Extract the (x, y) coordinate from the center of the cell holding the provided text.  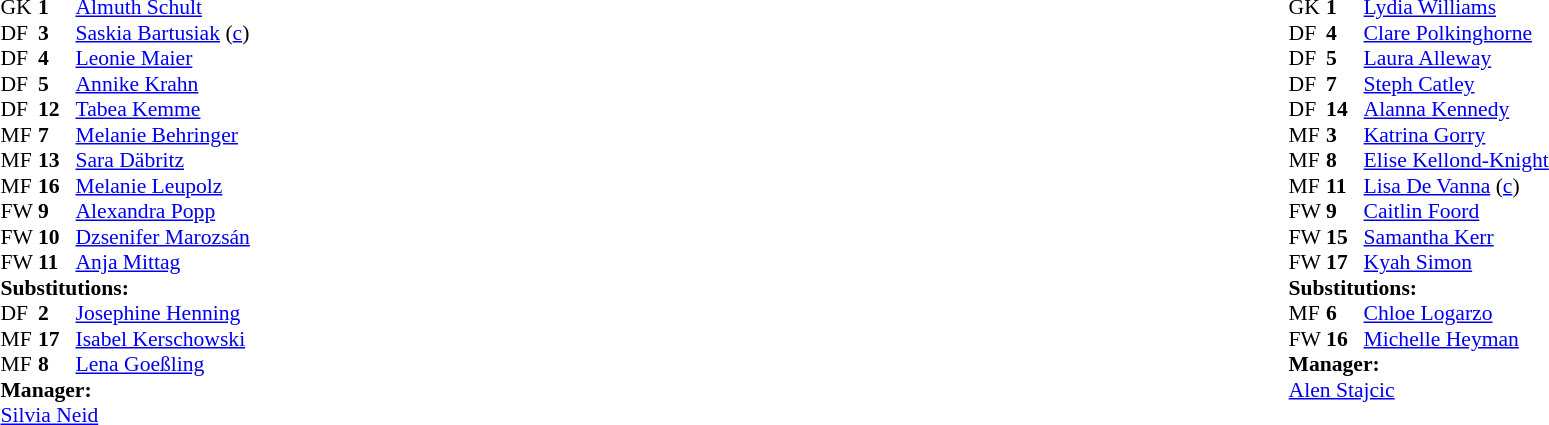
Sara Däbritz (163, 161)
14 (1345, 109)
2 (57, 313)
Lena Goeßling (163, 365)
Michelle Heyman (1456, 339)
10 (57, 237)
Katrina Gorry (1456, 135)
Caitlin Foord (1456, 211)
Melanie Behringer (163, 135)
6 (1345, 313)
Saskia Bartusiak (c) (163, 33)
Samantha Kerr (1456, 237)
Clare Polkinghorne (1456, 33)
Elise Kellond-Knight (1456, 161)
Melanie Leupolz (163, 186)
Alexandra Popp (163, 211)
Anja Mittag (163, 263)
Laura Alleway (1456, 59)
Leonie Maier (163, 59)
13 (57, 161)
Alen Stajcic (1419, 390)
Tabea Kemme (163, 109)
Kyah Simon (1456, 263)
Chloe Logarzo (1456, 313)
Alanna Kennedy (1456, 109)
12 (57, 109)
Josephine Henning (163, 313)
Lisa De Vanna (c) (1456, 186)
Isabel Kerschowski (163, 339)
Annike Krahn (163, 84)
15 (1345, 237)
Dzsenifer Marozsán (163, 237)
Steph Catley (1456, 84)
